Find where the given text appears and provide that cell's center as (X, Y) coordinate. 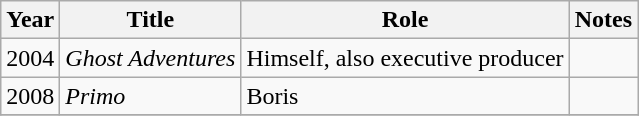
Role (405, 20)
Title (150, 20)
2004 (30, 58)
Boris (405, 96)
Primo (150, 96)
Year (30, 20)
Notes (603, 20)
2008 (30, 96)
Ghost Adventures (150, 58)
Himself, also executive producer (405, 58)
